Extract the [x, y] coordinate from the center of the cell holding the provided text.  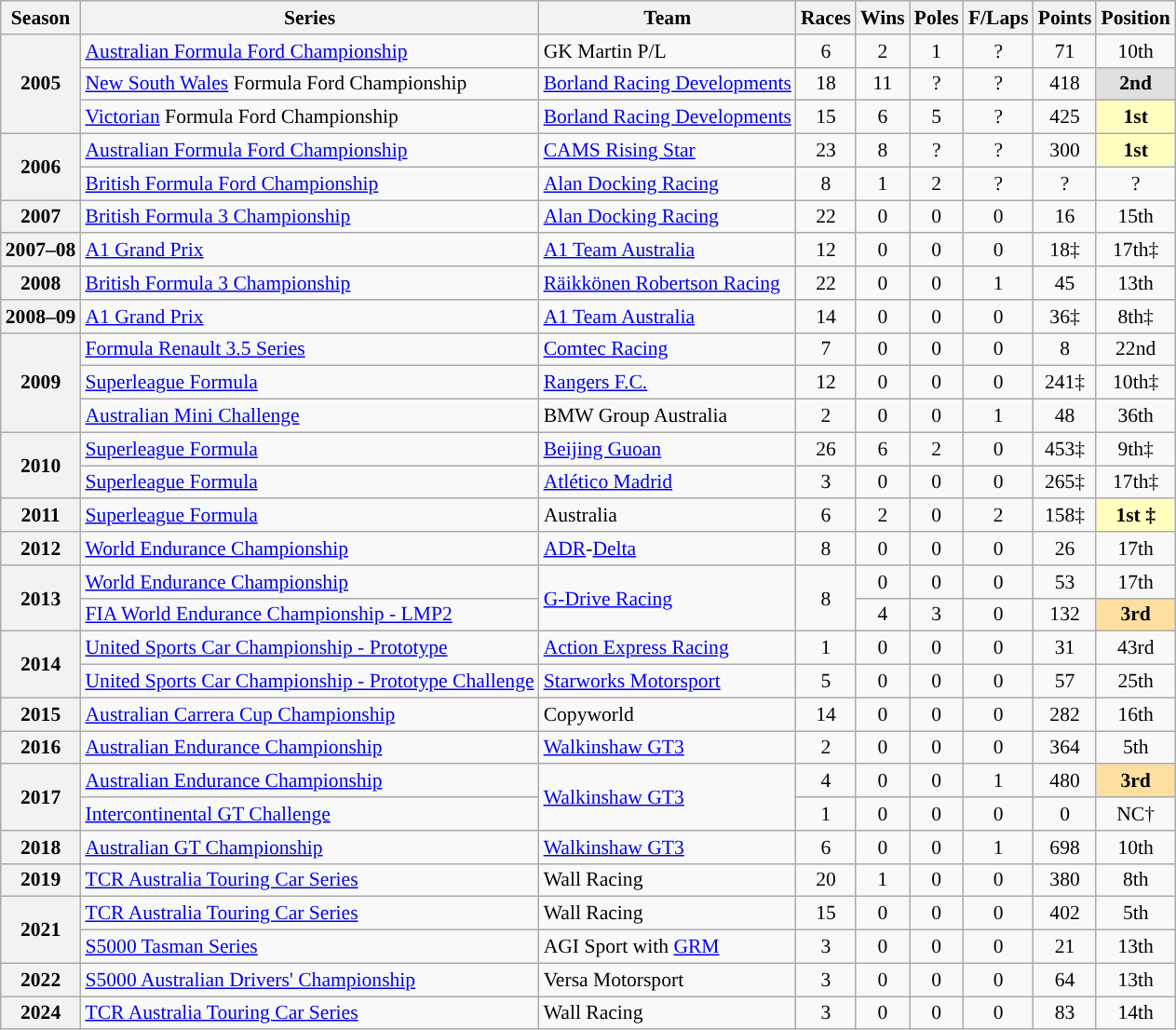
10th‡ [1135, 383]
Copyworld [668, 714]
698 [1065, 847]
United Sports Car Championship - Prototype [309, 648]
Comtec Racing [668, 349]
2nd [1135, 84]
425 [1065, 117]
Season [41, 18]
New South Wales Formula Ford Championship [309, 84]
300 [1065, 151]
S5000 Australian Drivers' Championship [309, 980]
8th [1135, 880]
Australian GT Championship [309, 847]
Australian Carrera Cup Championship [309, 714]
Team [668, 18]
Formula Renault 3.5 Series [309, 349]
43rd [1135, 648]
2005 [41, 84]
2012 [41, 549]
31 [1065, 648]
265‡ [1065, 482]
402 [1065, 914]
453‡ [1065, 449]
1st ‡ [1135, 516]
2022 [41, 980]
53 [1065, 582]
2019 [41, 880]
Australia [668, 516]
8th‡ [1135, 317]
Atlético Madrid [668, 482]
Räikkönen Robertson Racing [668, 283]
2018 [41, 847]
2008 [41, 283]
18 [826, 84]
Intercontinental GT Challenge [309, 814]
11 [883, 84]
2006 [41, 168]
45 [1065, 283]
Beijing Guoan [668, 449]
282 [1065, 714]
Rangers F.C. [668, 383]
Starworks Motorsport [668, 682]
BMW Group Australia [668, 416]
AGI Sport with GRM [668, 947]
Poles [937, 18]
36‡ [1065, 317]
16th [1135, 714]
Versa Motorsport [668, 980]
Series [309, 18]
2011 [41, 516]
Points [1065, 18]
S5000 Tasman Series [309, 947]
FIA World Endurance Championship - LMP2 [309, 615]
2007 [41, 217]
364 [1065, 748]
2010 [41, 466]
25th [1135, 682]
16 [1065, 217]
2024 [41, 1013]
NC† [1135, 814]
158‡ [1065, 516]
2015 [41, 714]
2009 [41, 382]
ADR-Delta [668, 549]
2013 [41, 598]
Races [826, 18]
83 [1065, 1013]
2008–09 [41, 317]
2007–08 [41, 251]
British Formula Ford Championship [309, 183]
2014 [41, 665]
64 [1065, 980]
9th‡ [1135, 449]
36th [1135, 416]
15th [1135, 217]
241‡ [1065, 383]
132 [1065, 615]
71 [1065, 51]
2021 [41, 929]
418 [1065, 84]
Victorian Formula Ford Championship [309, 117]
Position [1135, 18]
23 [826, 151]
57 [1065, 682]
480 [1065, 781]
F/Laps [998, 18]
Wins [883, 18]
20 [826, 880]
2016 [41, 748]
GK Martin P/L [668, 51]
CAMS Rising Star [668, 151]
Australian Mini Challenge [309, 416]
18‡ [1065, 251]
Action Express Racing [668, 648]
United Sports Car Championship - Prototype Challenge [309, 682]
22nd [1135, 349]
21 [1065, 947]
14th [1135, 1013]
48 [1065, 416]
7 [826, 349]
2017 [41, 797]
380 [1065, 880]
G-Drive Racing [668, 598]
